Determine the [X, Y] coordinate at the center of the cell enclosing the given text.  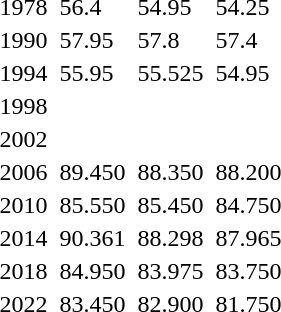
89.450 [92, 172]
57.8 [170, 40]
88.298 [170, 238]
85.450 [170, 205]
57.95 [92, 40]
84.950 [92, 271]
55.95 [92, 73]
83.975 [170, 271]
88.350 [170, 172]
90.361 [92, 238]
85.550 [92, 205]
55.525 [170, 73]
